Return the (X, Y) coordinate for the center point of the cell that contains the specified text.  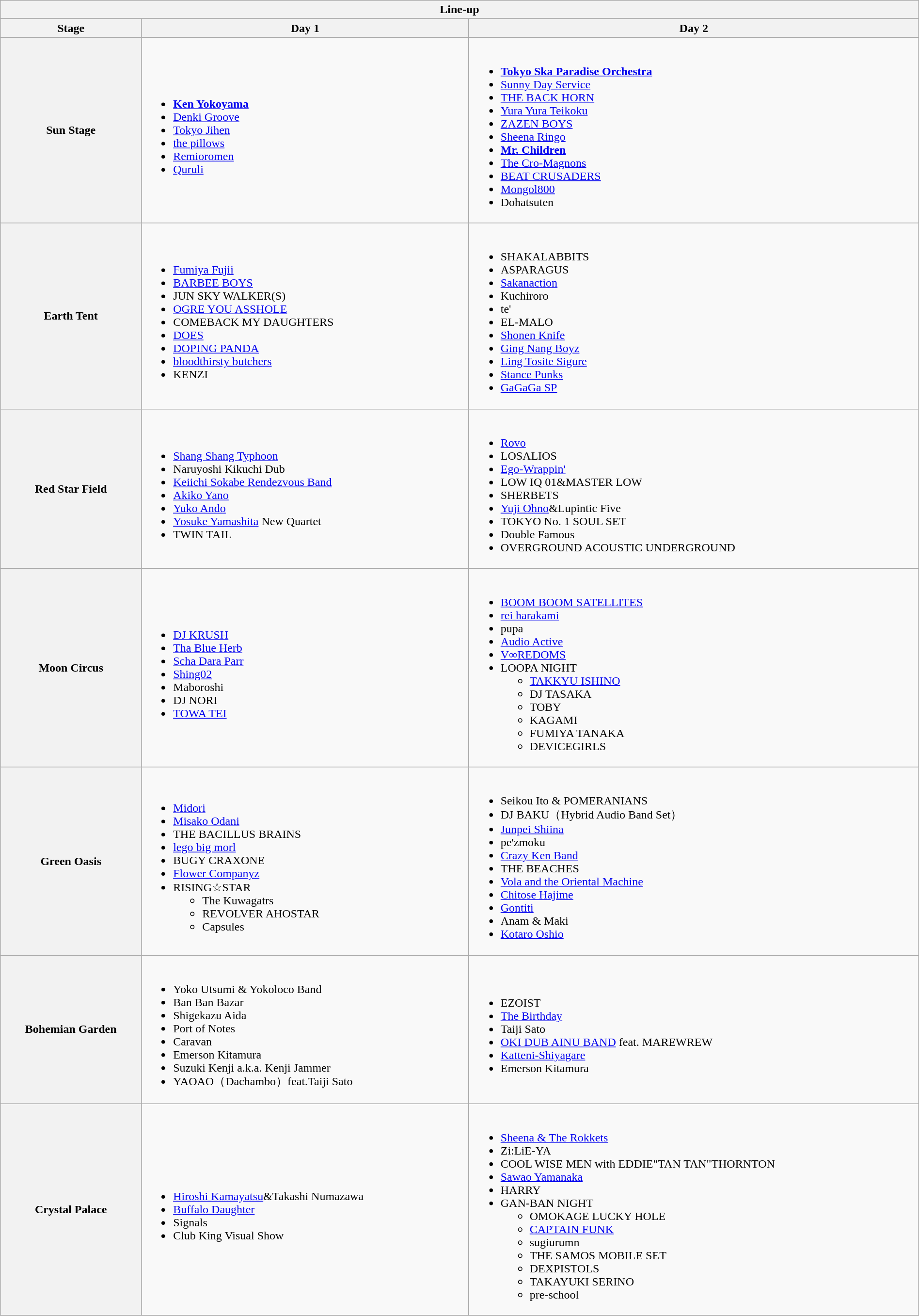
Earth Tent (71, 316)
Ken YokoyamaDenki GrooveTokyo Jihenthe pillowsRemioromenQuruli (305, 130)
Green Oasis (71, 861)
Crystal Palace (71, 1209)
Sun Stage (71, 130)
Red Star Field (71, 489)
Moon Circus (71, 668)
Bohemian Garden (71, 1030)
BOOM BOOM SATELLITESrei harakamipupaAudio ActiveV∞REDOMSLOOPA NIGHTTAKKYU ISHINODJ TASAKATOBYKAGAMIFUMIYA TANAKADEVICEGIRLS (694, 668)
Stage (71, 28)
MidoriMisako OdaniTHE BACILLUS BRAINSlego big morlBUGY CRAXONEFlower CompanyzRISING☆STARThe KuwagatrsREVOLVER AHOSTARCapsules (305, 861)
SHAKALABBITSASPARAGUSSakanactionKuchirorote'EL-MALOShonen KnifeGing Nang BoyzLing Tosite SigureStance PunksGaGaGa SP (694, 316)
EZOISTThe BirthdayTaiji SatoOKI DUB AINU BAND feat. MAREWREWKatteni-ShiyagareEmerson Kitamura (694, 1030)
DJ KRUSHTha Blue HerbScha Dara ParrShing02MaboroshiDJ NORITOWA TEI (305, 668)
Line-up (459, 10)
Shang Shang TyphoonNaruyoshi Kikuchi DubKeiichi Sokabe Rendezvous BandAkiko YanoYuko AndoYosuke Yamashita New QuartetTWIN TAIL (305, 489)
Day 1 (305, 28)
Hiroshi Kamayatsu&Takashi NumazawaBuffalo DaughterSignalsClub King Visual Show (305, 1209)
RovoLOSALIOSEgo-Wrappin'LOW IQ 01&MASTER LOWSHERBETSYuji Ohno&Lupintic FiveTOKYO No. 1 SOUL SETDouble FamousOVERGROUND ACOUSTIC UNDERGROUND (694, 489)
Day 2 (694, 28)
Fumiya FujiiBARBEE BOYSJUN SKY WALKER(S)OGRE YOU ASSHOLECOMEBACK MY DAUGHTERSDOESDOPING PANDAbloodthirsty butchersKENZI (305, 316)
